Return the [x, y] coordinate for the center point of the cell that contains the specified text.  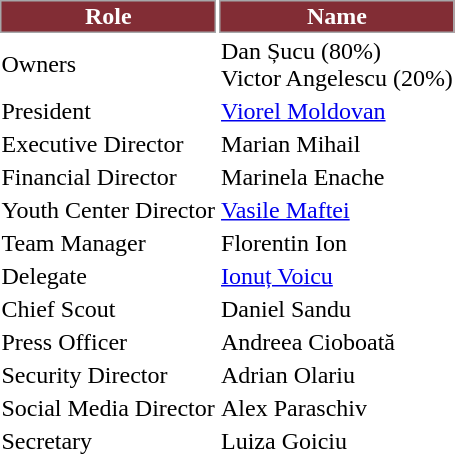
Youth Center Director [108, 210]
Marinela Enache [338, 177]
Delegate [108, 276]
President [108, 111]
Florentin Ion [338, 243]
Chief Scout [108, 309]
Executive Director [108, 144]
Andreea Cioboată [338, 342]
Financial Director [108, 177]
Alex Paraschiv [338, 408]
Ionuț Voicu [338, 276]
Marian Mihail [338, 144]
Vasile Maftei [338, 210]
Owners [108, 64]
Role [108, 16]
Press Officer [108, 342]
Social Media Director [108, 408]
Viorel Moldovan [338, 111]
Daniel Sandu [338, 309]
Dan Șucu (80%) Victor Angelescu (20%) [338, 64]
Adrian Olariu [338, 375]
Team Manager [108, 243]
Security Director [108, 375]
Name [338, 16]
